From the cell containing the given text, extract its center point as (x, y) coordinate. 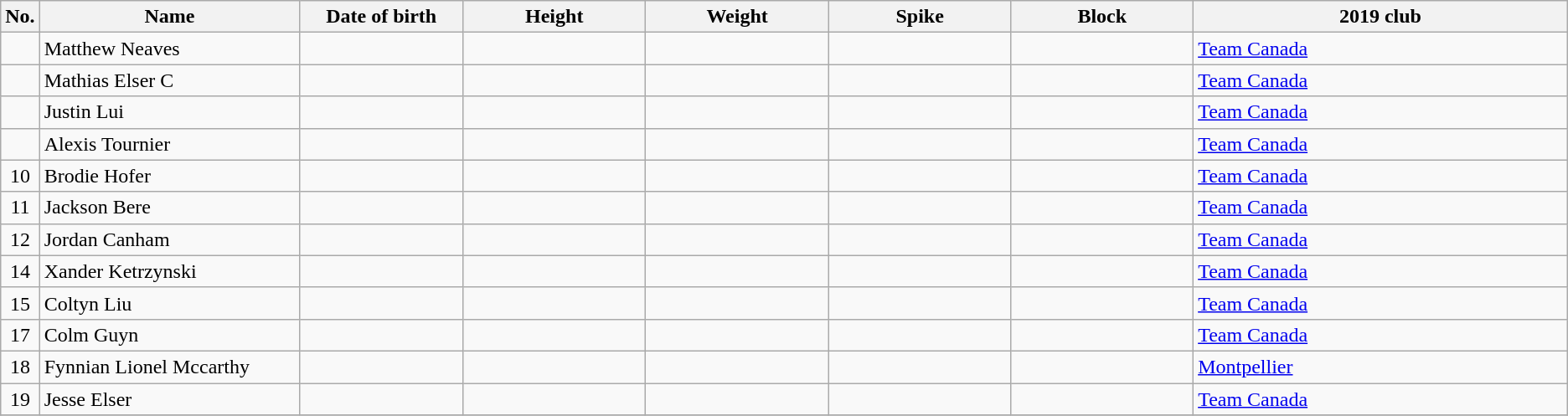
Fynnian Lionel Mccarthy (169, 367)
10 (20, 176)
Montpellier (1380, 367)
Matthew Neaves (169, 49)
14 (20, 271)
19 (20, 399)
Coltyn Liu (169, 303)
Jackson Bere (169, 208)
Date of birth (382, 17)
Name (169, 17)
Brodie Hofer (169, 176)
Spike (920, 17)
Height (554, 17)
12 (20, 239)
15 (20, 303)
11 (20, 208)
Xander Ketrzynski (169, 271)
18 (20, 367)
No. (20, 17)
2019 club (1380, 17)
Block (1102, 17)
Mathias Elser C (169, 80)
Justin Lui (169, 112)
Alexis Tournier (169, 144)
17 (20, 335)
Jordan Canham (169, 239)
Weight (737, 17)
Jesse Elser (169, 399)
Colm Guyn (169, 335)
